Capture the cell that displays the provided text and extract its [x, y] central coordinate. 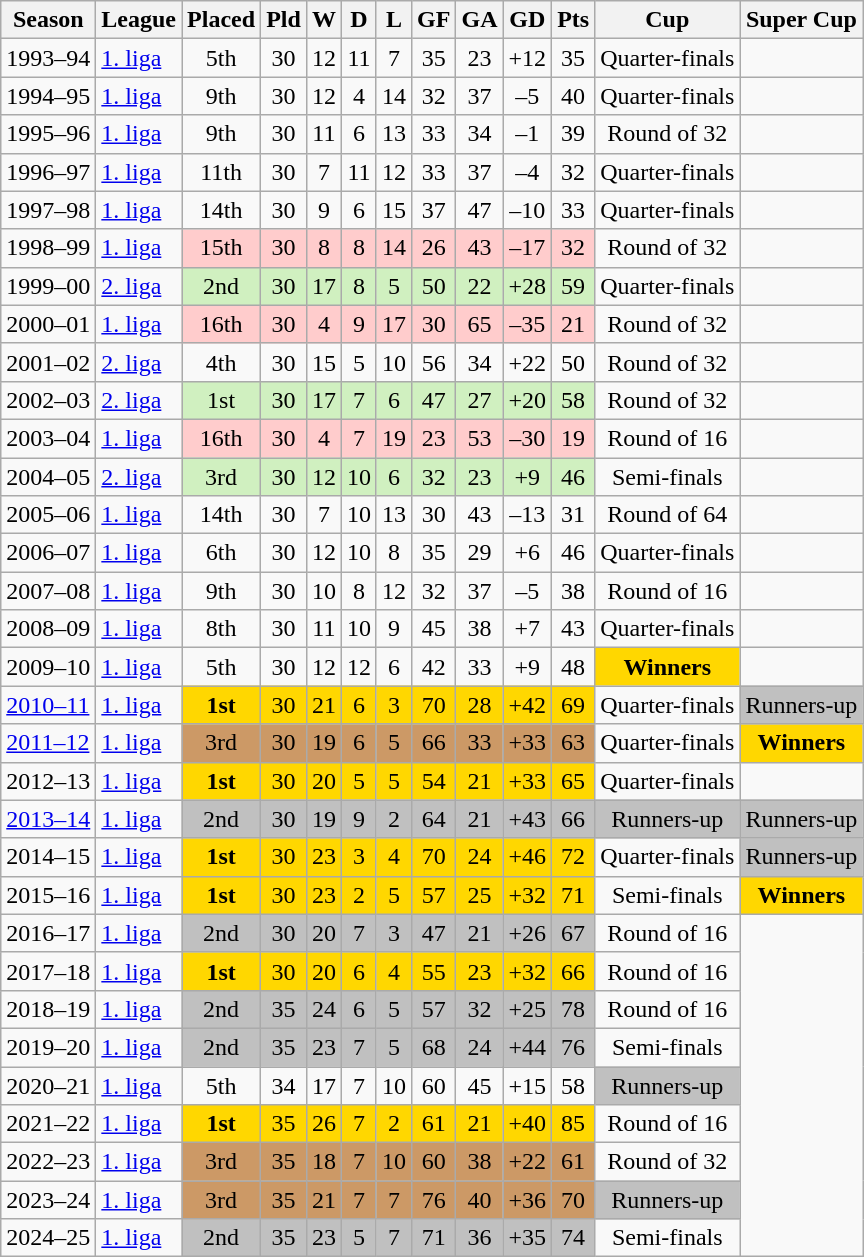
Cup [668, 20]
69 [574, 705]
+35 [528, 1238]
–35 [528, 324]
2000–01 [48, 324]
+15 [528, 1085]
Placed [222, 20]
–13 [528, 515]
53 [480, 438]
59 [574, 286]
56 [434, 362]
2017–18 [48, 971]
2021–22 [48, 1124]
+26 [528, 933]
64 [434, 819]
2007–08 [48, 591]
63 [574, 743]
22 [480, 286]
W [324, 20]
11th [222, 172]
55 [434, 971]
67 [574, 933]
+36 [528, 1200]
+43 [528, 819]
GF [434, 20]
+7 [528, 629]
1995–96 [48, 134]
2001–02 [48, 362]
28 [480, 705]
+28 [528, 286]
15th [222, 248]
2006–07 [48, 553]
2013–14 [48, 819]
2015–16 [48, 895]
+44 [528, 1047]
68 [434, 1047]
1997–98 [48, 210]
+40 [528, 1124]
+6 [528, 553]
25 [480, 895]
2008–09 [48, 629]
+20 [528, 400]
1994–95 [48, 96]
2004–05 [48, 477]
42 [434, 667]
+46 [528, 857]
D [358, 20]
2002–03 [48, 400]
–4 [528, 172]
2003–04 [48, 438]
–1 [528, 134]
GA [480, 20]
–30 [528, 438]
1996–97 [48, 172]
Pld [284, 20]
–17 [528, 248]
Season [48, 20]
2009–10 [48, 667]
2018–19 [48, 1009]
1998–99 [48, 248]
29 [480, 553]
8th [222, 629]
74 [574, 1238]
2011–12 [48, 743]
1993–94 [48, 58]
2023–24 [48, 1200]
72 [574, 857]
54 [434, 781]
85 [574, 1124]
4th [222, 362]
36 [480, 1238]
League [139, 20]
2022–23 [48, 1162]
2024–25 [48, 1238]
18 [324, 1162]
31 [574, 515]
78 [574, 1009]
39 [574, 134]
2012–13 [48, 781]
6th [222, 553]
27 [480, 400]
2020–21 [48, 1085]
Round of 64 [668, 515]
L [394, 20]
2016–17 [48, 933]
1999–00 [48, 286]
+25 [528, 1009]
2014–15 [48, 857]
Pts [574, 20]
48 [574, 667]
2010–11 [48, 705]
+12 [528, 58]
GD [528, 20]
Super Cup [802, 20]
+42 [528, 705]
–10 [528, 210]
2005–06 [48, 515]
2019–20 [48, 1047]
